Extract the (X, Y) coordinate from the center of the cell holding the provided text.  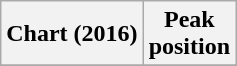
Chart (2016) (72, 34)
Peakposition (189, 34)
